Locate the cell with the specified text and output its [x, y] center coordinate. 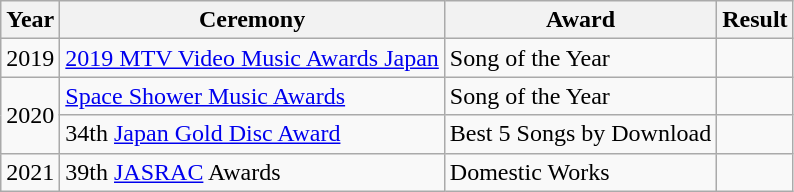
Ceremony [252, 20]
2021 [30, 172]
Award [580, 20]
Domestic Works [580, 172]
Space Shower Music Awards [252, 96]
2019 MTV Video Music Awards Japan [252, 58]
34th Japan Gold Disc Award [252, 134]
Best 5 Songs by Download [580, 134]
2019 [30, 58]
39th JASRAC Awards [252, 172]
Result [755, 20]
Year [30, 20]
2020 [30, 115]
